Detect which cell encompasses the target text, then output its [X, Y] center coordinate. 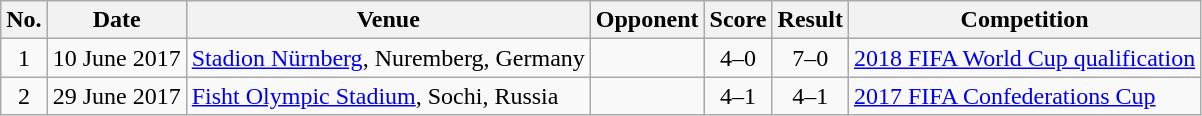
2018 FIFA World Cup qualification [1024, 58]
29 June 2017 [116, 96]
Stadion Nürnberg, Nuremberg, Germany [388, 58]
Date [116, 20]
Fisht Olympic Stadium, Sochi, Russia [388, 96]
Venue [388, 20]
7–0 [810, 58]
2 [24, 96]
2017 FIFA Confederations Cup [1024, 96]
Competition [1024, 20]
Opponent [647, 20]
10 June 2017 [116, 58]
Result [810, 20]
1 [24, 58]
4–0 [738, 58]
No. [24, 20]
Score [738, 20]
